Capture the cell that displays the provided text and extract its [x, y] central coordinate. 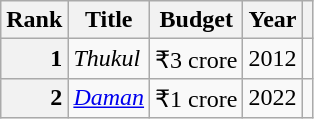
₹1 crore [196, 98]
1 [34, 59]
2 [34, 98]
₹3 crore [196, 59]
Thukul [109, 59]
Daman [109, 98]
Rank [34, 20]
Budget [196, 20]
2012 [272, 59]
Year [272, 20]
Title [109, 20]
2022 [272, 98]
